Determine the (X, Y) coordinate at the center of the cell enclosing the given text.  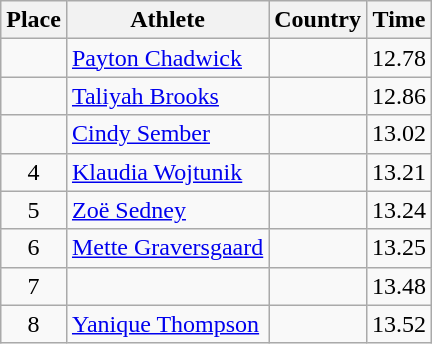
Mette Graversgaard (167, 248)
6 (34, 248)
13.02 (398, 134)
Cindy Sember (167, 134)
Zoë Sedney (167, 210)
Taliyah Brooks (167, 96)
4 (34, 172)
8 (34, 324)
Athlete (167, 20)
Country (318, 20)
5 (34, 210)
12.78 (398, 58)
12.86 (398, 96)
Place (34, 20)
Time (398, 20)
13.21 (398, 172)
Klaudia Wojtunik (167, 172)
13.48 (398, 286)
Yanique Thompson (167, 324)
13.25 (398, 248)
13.24 (398, 210)
13.52 (398, 324)
Payton Chadwick (167, 58)
7 (34, 286)
